Scan for the cell matching the given text and deliver its (x, y) coordinate at center. 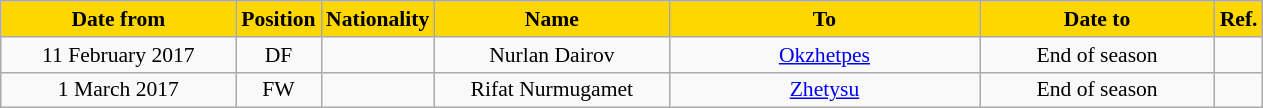
11 February 2017 (118, 55)
Ref. (1239, 19)
FW (278, 90)
Okzhetpes (824, 55)
Name (552, 19)
To (824, 19)
Position (278, 19)
Rifat Nurmugamet (552, 90)
DF (278, 55)
Date from (118, 19)
Zhetysu (824, 90)
Nationality (378, 19)
Nurlan Dairov (552, 55)
Date to (1098, 19)
1 March 2017 (118, 90)
